Return the [X, Y] coordinate for the center point of the cell that contains the specified text.  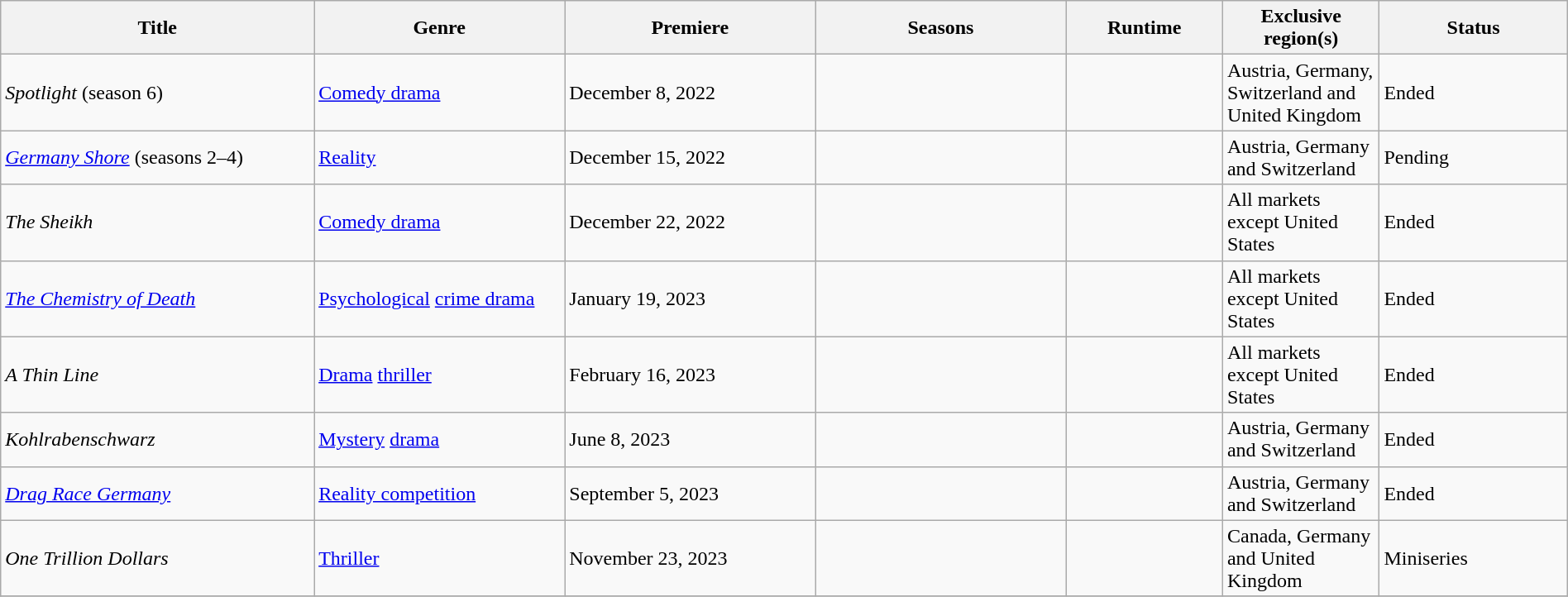
Drama thriller [440, 375]
One Trillion Dollars [157, 558]
A Thin Line [157, 375]
December 8, 2022 [690, 93]
December 15, 2022 [690, 157]
Austria, Germany, Switzerland and United Kingdom [1300, 93]
January 19, 2023 [690, 298]
Genre [440, 28]
Kohlrabenschwarz [157, 440]
December 22, 2022 [690, 222]
Psychological crime drama [440, 298]
Premiere [690, 28]
Status [1474, 28]
Reality [440, 157]
February 16, 2023 [690, 375]
Germany Shore (seasons 2–4) [157, 157]
Drag Race Germany [157, 493]
The Chemistry of Death [157, 298]
Seasons [941, 28]
The Sheikh [157, 222]
June 8, 2023 [690, 440]
September 5, 2023 [690, 493]
Title [157, 28]
Reality competition [440, 493]
Runtime [1145, 28]
Exclusive region(s) [1300, 28]
November 23, 2023 [690, 558]
Spotlight (season 6) [157, 93]
Thriller [440, 558]
Pending [1474, 157]
Canada, Germany and United Kingdom [1300, 558]
Miniseries [1474, 558]
Mystery drama [440, 440]
